Capture the cell that displays the provided text and extract its (X, Y) central coordinate. 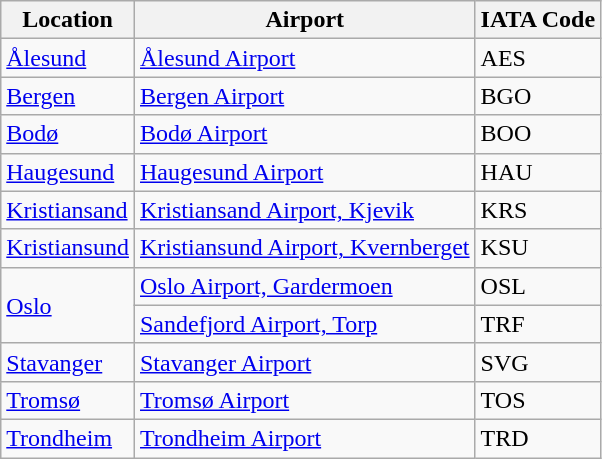
Kristiansand (68, 210)
Kristiansund Airport, Kvernberget (304, 248)
Ålesund (68, 58)
TOS (538, 400)
Bodø Airport (304, 134)
Location (68, 20)
Ålesund Airport (304, 58)
Oslo Airport, Gardermoen (304, 286)
SVG (538, 362)
Bergen (68, 96)
Sandefjord Airport, Torp (304, 324)
Airport (304, 20)
Trondheim Airport (304, 438)
Haugesund (68, 172)
Tromsø Airport (304, 400)
Stavanger Airport (304, 362)
HAU (538, 172)
Bergen Airport (304, 96)
Oslo (68, 305)
Bodø (68, 134)
KSU (538, 248)
KRS (538, 210)
TRD (538, 438)
Tromsø (68, 400)
Haugesund Airport (304, 172)
Trondheim (68, 438)
Kristiansand Airport, Kjevik (304, 210)
Kristiansund (68, 248)
TRF (538, 324)
OSL (538, 286)
AES (538, 58)
Stavanger (68, 362)
BGO (538, 96)
BOO (538, 134)
IATA Code (538, 20)
